From the cell containing the given text, extract its center point as (x, y) coordinate. 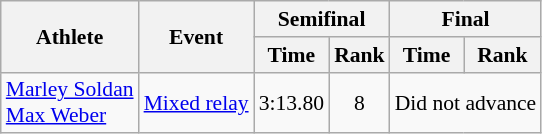
Mixed relay (196, 102)
Marley SoldanMax Weber (70, 102)
8 (360, 102)
Did not advance (466, 102)
Event (196, 36)
3:13.80 (292, 102)
Final (466, 19)
Semifinal (322, 19)
Athlete (70, 36)
